Detect which cell encompasses the target text, then output its [x, y] center coordinate. 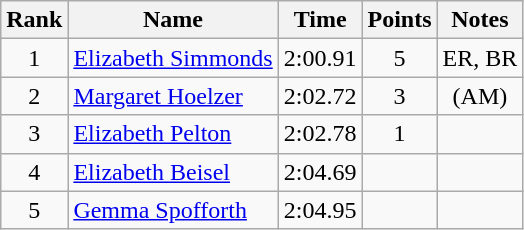
2 [34, 96]
2:00.91 [320, 58]
Elizabeth Pelton [173, 134]
Rank [34, 20]
(AM) [480, 96]
2:04.95 [320, 210]
2:02.72 [320, 96]
Notes [480, 20]
Gemma Spofforth [173, 210]
Name [173, 20]
2:02.78 [320, 134]
ER, BR [480, 58]
Elizabeth Simmonds [173, 58]
Margaret Hoelzer [173, 96]
Time [320, 20]
4 [34, 172]
Elizabeth Beisel [173, 172]
2:04.69 [320, 172]
Points [400, 20]
